For the text-containing cell, return its midpoint in [x, y] coordinate format. 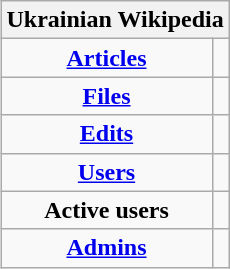
Ukrainian Wikipedia [115, 20]
Users [106, 172]
Edits [106, 134]
Admins [106, 248]
Active users [106, 210]
Files [106, 96]
Articles [106, 58]
